Detect which cell encompasses the target text, then output its [x, y] center coordinate. 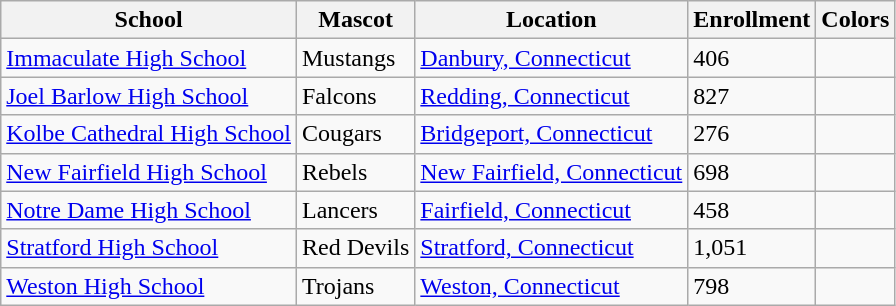
Lancers [355, 210]
798 [752, 286]
Bridgeport, Connecticut [552, 134]
New Fairfield High School [149, 172]
Fairfield, Connecticut [552, 210]
Notre Dame High School [149, 210]
Mustangs [355, 58]
Stratford High School [149, 248]
Location [552, 20]
Stratford, Connecticut [552, 248]
New Fairfield, Connecticut [552, 172]
Weston, Connecticut [552, 286]
Mascot [355, 20]
698 [752, 172]
406 [752, 58]
1,051 [752, 248]
Immaculate High School [149, 58]
Joel Barlow High School [149, 96]
Cougars [355, 134]
Kolbe Cathedral High School [149, 134]
827 [752, 96]
Red Devils [355, 248]
Trojans [355, 286]
Rebels [355, 172]
Redding, Connecticut [552, 96]
Enrollment [752, 20]
Danbury, Connecticut [552, 58]
School [149, 20]
Falcons [355, 96]
276 [752, 134]
Weston High School [149, 286]
Colors [856, 20]
458 [752, 210]
